Detect which cell encompasses the target text, then output its (X, Y) center coordinate. 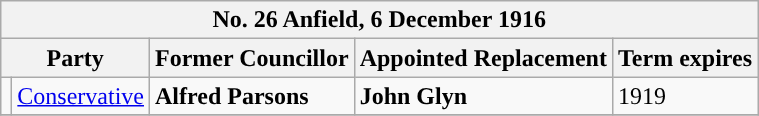
Conservative (81, 96)
Party (76, 58)
Term expires (684, 58)
1919 (684, 96)
Former Councillor (252, 58)
No. 26 Anfield, 6 December 1916 (380, 20)
Appointed Replacement (483, 58)
Alfred Parsons (252, 96)
John Glyn (483, 96)
